Identify which cell holds the provided text, then report its (X, Y) central coordinate. 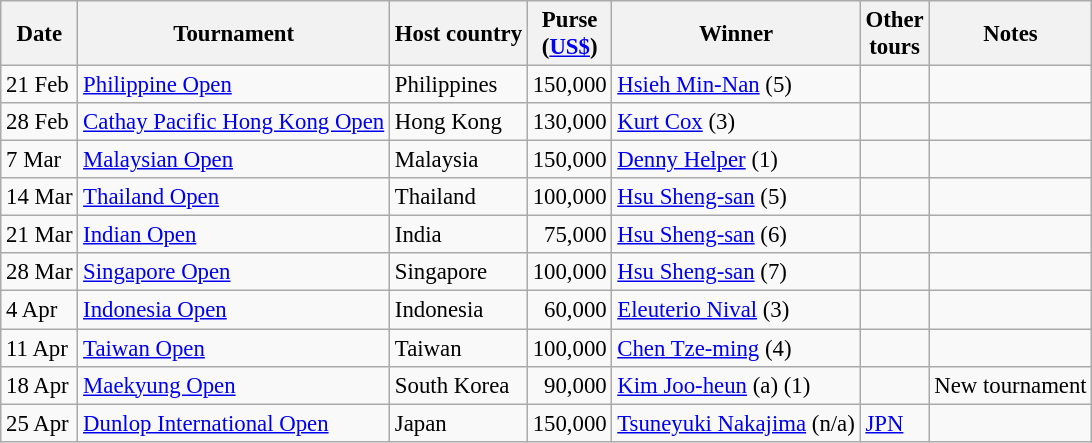
21 Feb (40, 85)
Taiwan Open (234, 348)
75,000 (570, 235)
Japan (459, 423)
Dunlop International Open (234, 423)
130,000 (570, 122)
Denny Helper (1) (736, 160)
90,000 (570, 385)
Taiwan (459, 348)
Date (40, 34)
25 Apr (40, 423)
India (459, 235)
Philippines (459, 85)
JPN (894, 423)
Kurt Cox (3) (736, 122)
Chen Tze-ming (4) (736, 348)
28 Mar (40, 273)
Hsieh Min-Nan (5) (736, 85)
4 Apr (40, 310)
Hsu Sheng-san (7) (736, 273)
Hong Kong (459, 122)
Hsu Sheng-san (6) (736, 235)
Othertours (894, 34)
Thailand (459, 197)
Hsu Sheng-san (5) (736, 197)
Kim Joo-heun (a) (1) (736, 385)
21 Mar (40, 235)
Notes (1010, 34)
Indian Open (234, 235)
Malaysian Open (234, 160)
11 Apr (40, 348)
New tournament (1010, 385)
28 Feb (40, 122)
Indonesia (459, 310)
Purse(US$) (570, 34)
Eleuterio Nival (3) (736, 310)
Philippine Open (234, 85)
14 Mar (40, 197)
Tournament (234, 34)
Cathay Pacific Hong Kong Open (234, 122)
Maekyung Open (234, 385)
South Korea (459, 385)
Singapore Open (234, 273)
Indonesia Open (234, 310)
Thailand Open (234, 197)
7 Mar (40, 160)
60,000 (570, 310)
Winner (736, 34)
18 Apr (40, 385)
Malaysia (459, 160)
Host country (459, 34)
Tsuneyuki Nakajima (n/a) (736, 423)
Singapore (459, 273)
